From the cell containing the given text, extract its center point as [X, Y] coordinate. 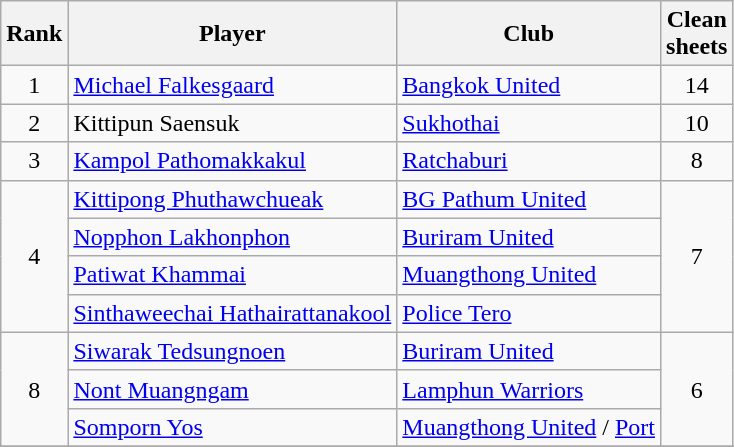
14 [697, 85]
Player [232, 34]
10 [697, 123]
Patiwat Khammai [232, 275]
Bangkok United [529, 85]
7 [697, 256]
1 [34, 85]
BG Pathum United [529, 199]
Kittipong Phuthawchueak [232, 199]
6 [697, 389]
Sukhothai [529, 123]
Ratchaburi [529, 161]
Nont Muangngam [232, 389]
Club [529, 34]
2 [34, 123]
Sinthaweechai Hathairattanakool [232, 313]
Rank [34, 34]
Siwarak Tedsungnoen [232, 351]
Kittipun Saensuk [232, 123]
4 [34, 256]
Somporn Yos [232, 427]
Police Tero [529, 313]
Nopphon Lakhonphon [232, 237]
Muangthong United [529, 275]
3 [34, 161]
Michael Falkesgaard [232, 85]
Cleansheets [697, 34]
Lamphun Warriors [529, 389]
Muangthong United / Port [529, 427]
Kampol Pathomakkakul [232, 161]
